Scan for the cell matching the given text and deliver its [x, y] coordinate at center. 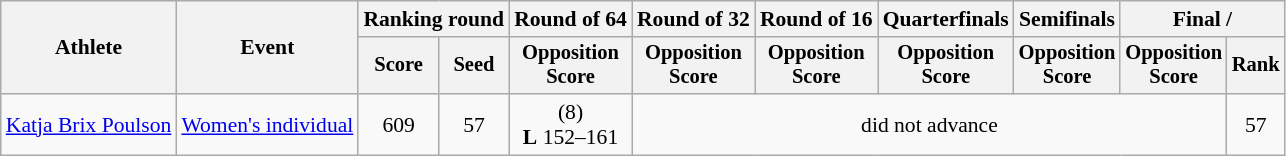
609 [398, 124]
Round of 32 [694, 19]
Quarterfinals [946, 19]
(8)L 152–161 [570, 124]
Rank [1256, 66]
Event [267, 48]
Score [398, 66]
Semifinals [1068, 19]
Katja Brix Poulson [89, 124]
Round of 64 [570, 19]
did not advance [930, 124]
Ranking round [434, 19]
Final / [1202, 19]
Seed [474, 66]
Round of 16 [816, 19]
Women's individual [267, 124]
Athlete [89, 48]
